Search for the cell housing the specified text and yield its (X, Y) center coordinate. 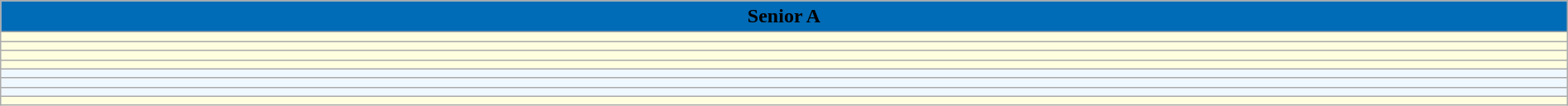
Senior A (784, 17)
